From the cell containing the given text, extract its center point as [x, y] coordinate. 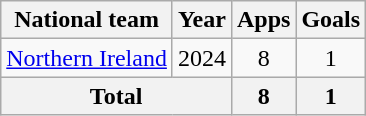
Total [116, 96]
Goals [331, 20]
Year [202, 20]
Apps [263, 20]
Northern Ireland [87, 58]
2024 [202, 58]
National team [87, 20]
